Search for the cell housing the specified text and yield its [X, Y] center coordinate. 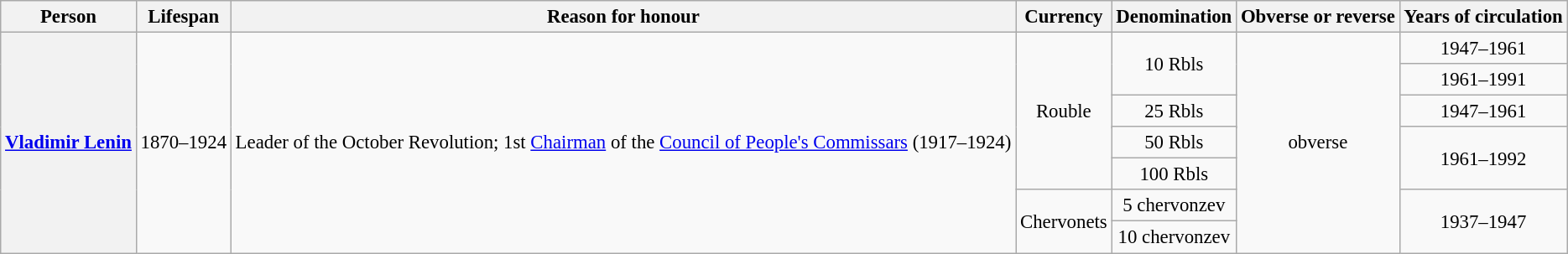
1937–1947 [1483, 221]
Vladimir Lenin [69, 143]
Currency [1064, 17]
obverse [1318, 143]
Obverse or reverse [1318, 17]
1961–1992 [1483, 158]
Person [69, 17]
1870–1924 [183, 143]
Reason for honour [623, 17]
5 chervonzev [1175, 205]
10 chervonzev [1175, 237]
Leader of the October Revolution; 1st Chairman of the Council of People's Commissars (1917–1924) [623, 143]
50 Rbls [1175, 143]
Chervonets [1064, 221]
100 Rbls [1175, 174]
Denomination [1175, 17]
1961–1991 [1483, 80]
Rouble [1064, 111]
25 Rbls [1175, 111]
Years of circulation [1483, 17]
Lifespan [183, 17]
10 Rbls [1175, 64]
